Capture the cell that displays the provided text and extract its (x, y) central coordinate. 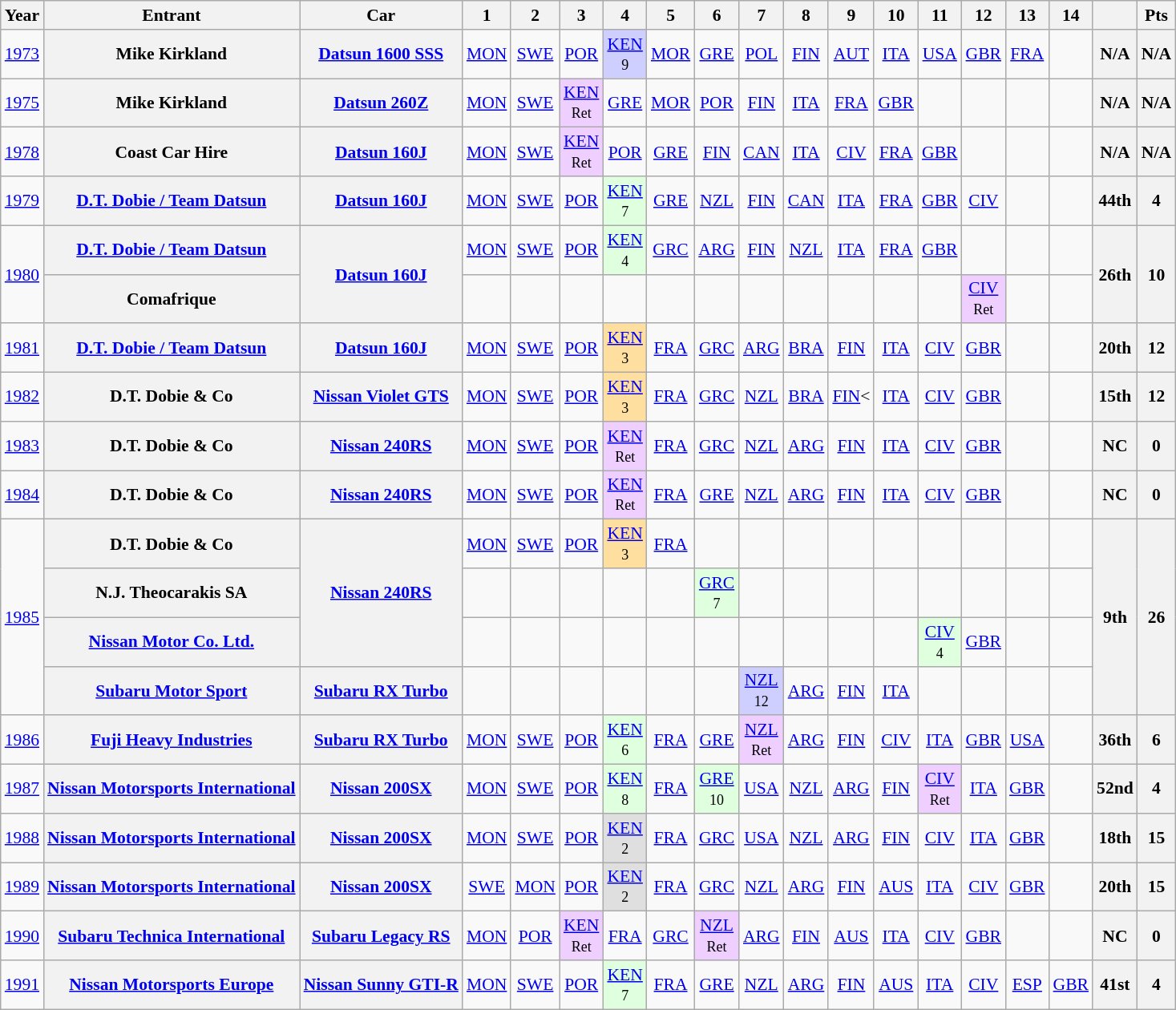
1981 (22, 348)
1986 (22, 741)
1990 (22, 936)
1984 (22, 495)
Nissan Motor Co. Ltd. (172, 641)
KEN4 (624, 250)
NZL12 (762, 691)
GRC7 (717, 593)
Nissan Sunny GTI-R (382, 984)
Datsun 1600 SSS (382, 55)
1978 (22, 152)
1975 (22, 103)
14 (1071, 15)
KEN8 (624, 789)
11 (940, 15)
15th (1115, 398)
Subaru Technica International (172, 936)
ESP (1028, 984)
5 (670, 15)
POL (762, 55)
CIV4 (940, 641)
1989 (22, 887)
36th (1115, 741)
GRE10 (717, 789)
44th (1115, 200)
Subaru Motor Sport (172, 691)
KEN6 (624, 741)
1 (487, 15)
1988 (22, 838)
1982 (22, 398)
1991 (22, 984)
26 (1156, 617)
Comafrique (172, 298)
Entrant (172, 15)
13 (1028, 15)
Car (382, 15)
Datsun 260Z (382, 103)
N.J. Theocarakis SA (172, 593)
18th (1115, 838)
52nd (1115, 789)
3 (581, 15)
41st (1115, 984)
9th (1115, 617)
2 (535, 15)
KEN9 (624, 55)
1987 (22, 789)
26th (1115, 274)
Subaru Legacy RS (382, 936)
8 (806, 15)
AUT (851, 55)
Coast Car Hire (172, 152)
Pts (1156, 15)
1979 (22, 200)
FIN< (851, 398)
1980 (22, 274)
Nissan Motorsports Europe (172, 984)
1983 (22, 446)
Fuji Heavy Industries (172, 741)
1985 (22, 617)
1973 (22, 55)
7 (762, 15)
9 (851, 15)
Year (22, 15)
Nissan Violet GTS (382, 398)
